Identify which cell holds the provided text, then report its [x, y] central coordinate. 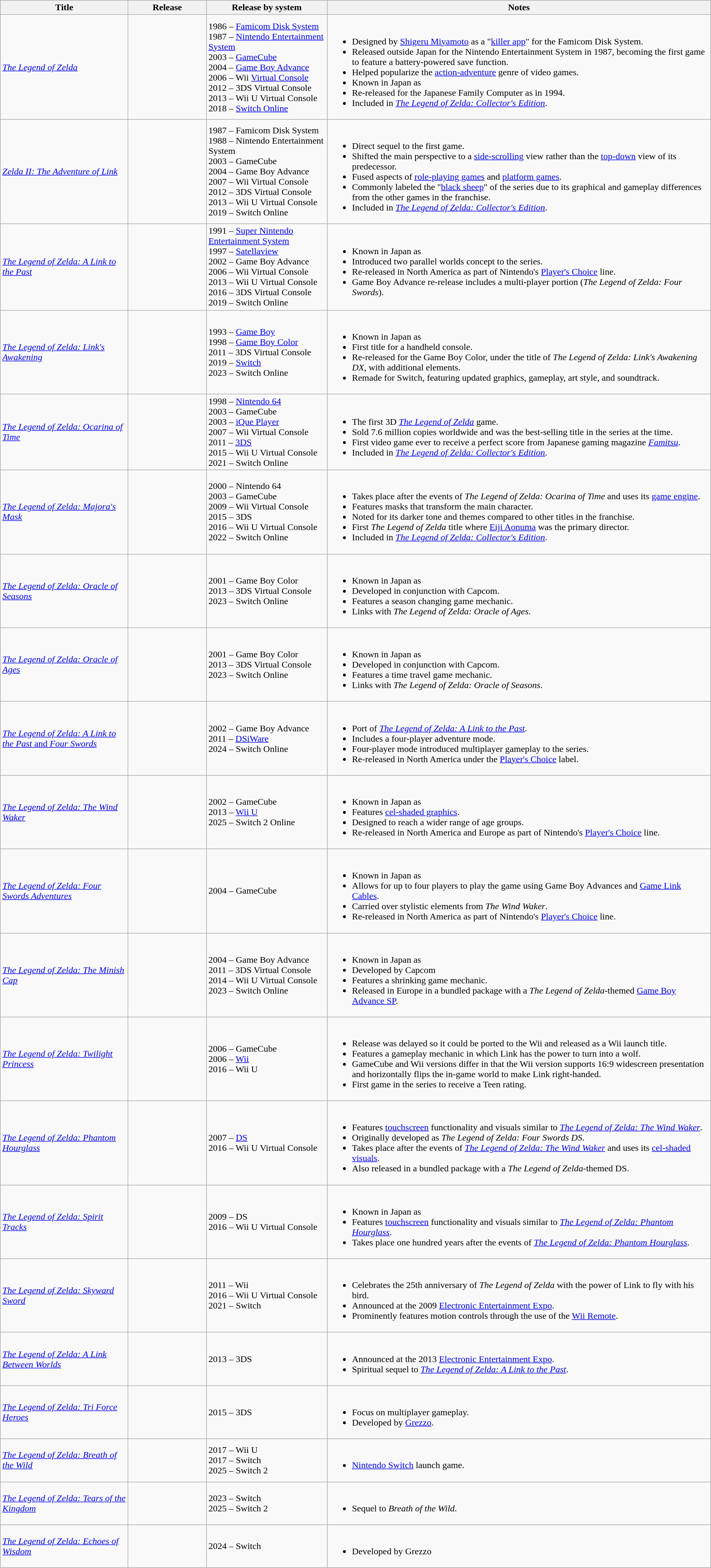
2024 – Switch [267, 1546]
The Legend of Zelda: Twilight Princess [65, 1059]
1993 – Game Boy1998 – Game Boy Color2011 – 3DS Virtual Console2019 – Switch2023 – Switch Online [267, 352]
The Legend of Zelda: Four Swords Adventures [65, 891]
The Legend of Zelda: Skyward Sword [65, 1296]
2002 – GameCube2013 – Wii U2025 – Switch 2 Online [267, 812]
Sequel to Breath of the Wild. [519, 1503]
The Legend of Zelda: A Link to the Past and Four Swords [65, 738]
2013 – 3DS [267, 1359]
The Legend of Zelda: Spirit Tracks [65, 1222]
Zelda II: The Adventure of Link [65, 172]
Release by system [267, 8]
2007 – DS2016 – Wii U Virtual Console [267, 1143]
The Legend of Zelda: Tears of the Kingdom [65, 1503]
2004 – Game Boy Advance2011 – 3DS Virtual Console2014 – Wii U Virtual Console2023 – Switch Online [267, 975]
Developed by Grezzo [519, 1546]
The Legend of Zelda: Link's Awakening [65, 352]
The Legend of Zelda: Oracle of Ages [65, 665]
The Legend of Zelda: The Wind Waker [65, 812]
2002 – Game Boy Advance 2011 – DSiWare 2024 – Switch Online [267, 738]
The Legend of Zelda: A Link to the Past [65, 267]
2009 – DS2016 – Wii U Virtual Console [267, 1222]
The Legend of Zelda: Ocarina of Time [65, 432]
The Legend of Zelda: Tri Force Heroes [65, 1412]
The Legend of Zelda [65, 67]
Known in Japan as Developed in conjunction with Capcom.Features a time travel game mechanic.Links with The Legend of Zelda: Oracle of Seasons. [519, 665]
2004 – GameCube [267, 891]
2006 – GameCube2006 – Wii2016 – Wii U [267, 1059]
The Legend of Zelda: A Link Between Worlds [65, 1359]
2015 – 3DS [267, 1412]
2011 – Wii2016 – Wii U Virtual Console 2021 – Switch [267, 1296]
Nintendo Switch launch game. [519, 1460]
The Legend of Zelda: Breath of the Wild [65, 1460]
The Legend of Zelda: Oracle of Seasons [65, 591]
Notes [519, 8]
Known in Japan as Developed in conjunction with Capcom.Features a season changing game mechanic.Links with The Legend of Zelda: Oracle of Ages. [519, 591]
The Legend of Zelda: The Minish Cap [65, 975]
The Legend of Zelda: Phantom Hourglass [65, 1143]
The Legend of Zelda: Echoes of Wisdom [65, 1546]
Release [167, 8]
2000 – Nintendo 642003 – GameCube2009 – Wii Virtual Console2015 – 3DS2016 – Wii U Virtual Console2022 – Switch Online [267, 512]
The Legend of Zelda: Majora's Mask [65, 512]
2017 – Wii U2017 – Switch2025 – Switch 2 [267, 1460]
Title [65, 8]
Focus on multiplayer gameplay.Developed by Grezzo. [519, 1412]
Announced at the 2013 Electronic Entertainment Expo.Spiritual sequel to The Legend of Zelda: A Link to the Past. [519, 1359]
2023 – Switch2025 – Switch 2 [267, 1503]
1998 – Nintendo 642003 – GameCube2003 – iQue Player2007 – Wii Virtual Console2011 – 3DS2015 – Wii U Virtual Console2021 – Switch Online [267, 432]
